Identify which cell holds the provided text, then report its (x, y) central coordinate. 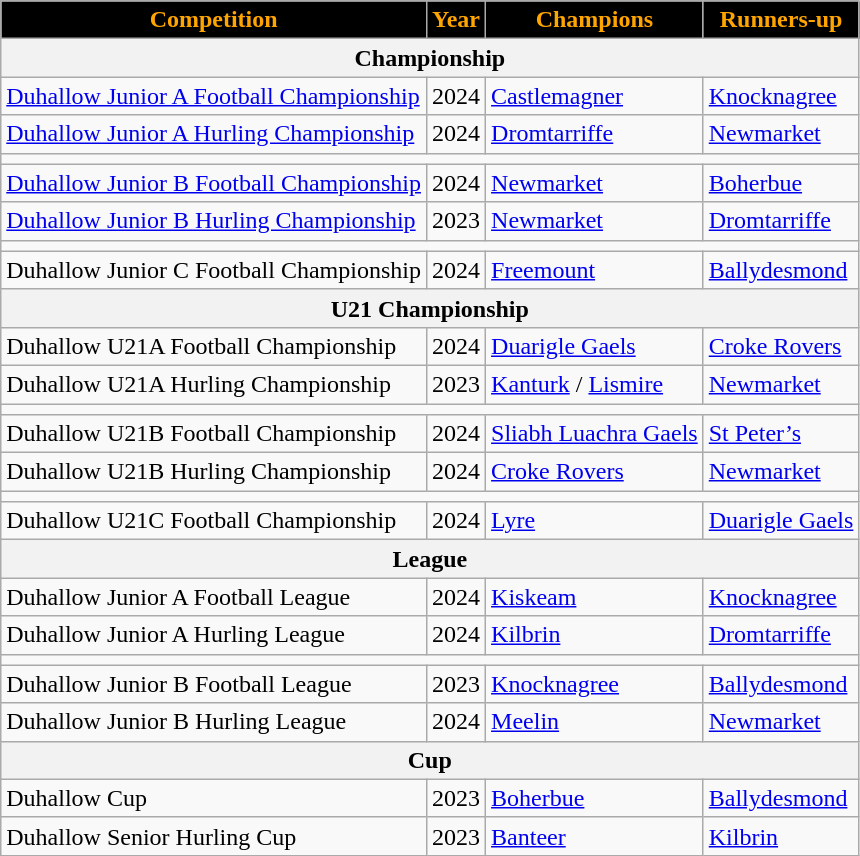
Duhallow Junior A Football Championship (214, 96)
Duhallow Junior B Football League (214, 684)
Kanturk / Lismire (595, 384)
League (430, 559)
Duhallow Cup (214, 798)
Freemount (595, 270)
Sliabh Luachra Gaels (595, 434)
Cup (430, 760)
Duhallow U21A Hurling Championship (214, 384)
Banteer (595, 836)
Duhallow U21B Football Championship (214, 434)
Castlemagner (595, 96)
Duhallow Junior A Hurling League (214, 635)
Duhallow U21C Football Championship (214, 521)
Competition (214, 20)
Kiskeam (595, 597)
Duhallow Junior C Football Championship (214, 270)
Runners-up (781, 20)
Duhallow Junior B Hurling Championship (214, 221)
Champions (595, 20)
Duhallow Junior B Football Championship (214, 183)
Year (456, 20)
Meelin (595, 722)
Duhallow U21B Hurling Championship (214, 472)
Duhallow U21A Football Championship (214, 346)
Duhallow Junior A Football League (214, 597)
Lyre (595, 521)
Duhallow Junior B Hurling League (214, 722)
St Peter’s (781, 434)
Championship (430, 58)
Duhallow Junior A Hurling Championship (214, 134)
U21 Championship (430, 308)
Duhallow Senior Hurling Cup (214, 836)
